Determine the [x, y] coordinate at the center of the cell enclosing the given text.  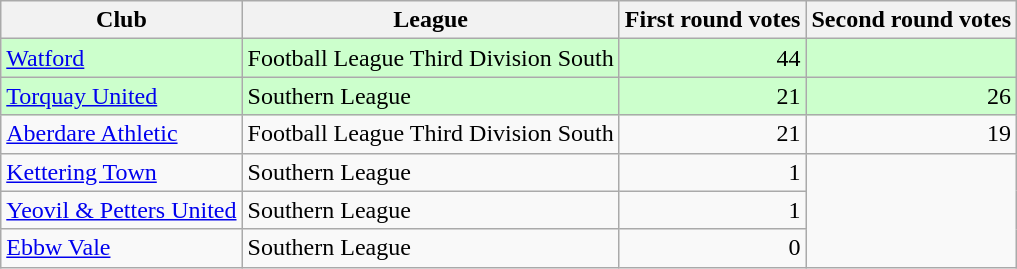
First round votes [712, 20]
Ebbw Vale [122, 248]
Aberdare Athletic [122, 134]
Club [122, 20]
Torquay United [122, 96]
Yeovil & Petters United [122, 210]
19 [912, 134]
0 [712, 248]
44 [712, 58]
Kettering Town [122, 172]
26 [912, 96]
Second round votes [912, 20]
League [430, 20]
Watford [122, 58]
